Extract the (X, Y) coordinate from the center of the cell holding the provided text.  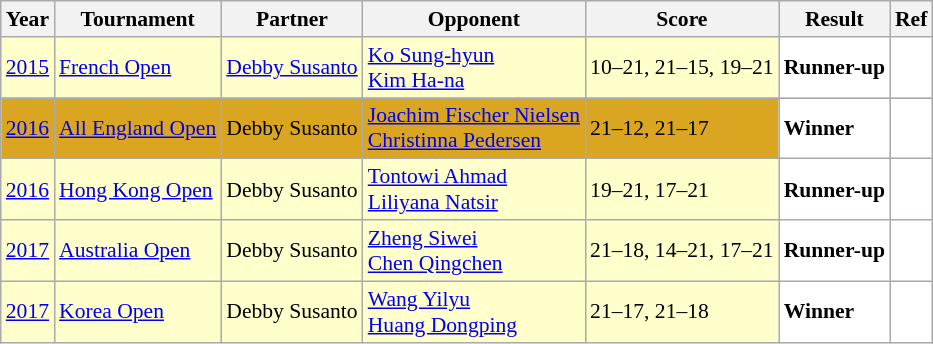
Score (682, 19)
10–21, 21–15, 19–21 (682, 68)
Result (834, 19)
2015 (28, 68)
All England Open (138, 128)
Year (28, 19)
Tontowi Ahmad Liliyana Natsir (474, 190)
Tournament (138, 19)
Ko Sung-hyun Kim Ha-na (474, 68)
Australia Open (138, 250)
21–18, 14–21, 17–21 (682, 250)
Korea Open (138, 312)
Wang Yilyu Huang Dongping (474, 312)
Zheng Siwei Chen Qingchen (474, 250)
21–17, 21–18 (682, 312)
Hong Kong Open (138, 190)
French Open (138, 68)
Partner (292, 19)
19–21, 17–21 (682, 190)
Ref (911, 19)
Joachim Fischer Nielsen Christinna Pedersen (474, 128)
21–12, 21–17 (682, 128)
Opponent (474, 19)
